Identify which cell holds the provided text, then report its (X, Y) central coordinate. 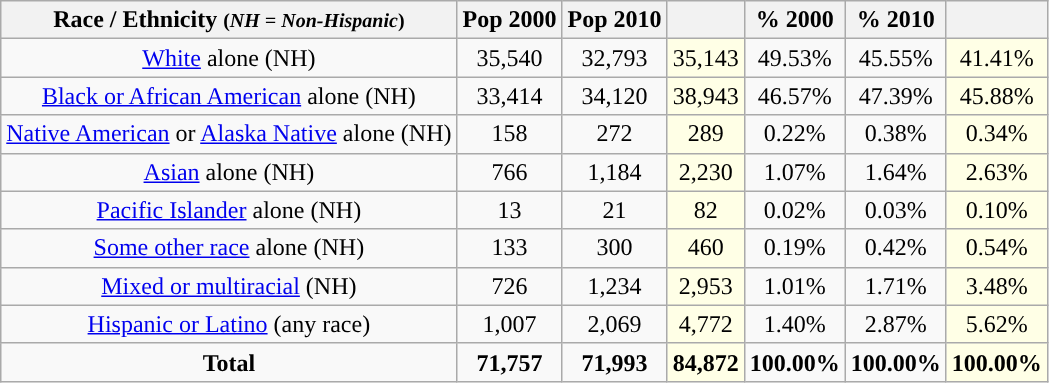
0.19% (794, 248)
1.64% (896, 172)
1.71% (896, 286)
34,120 (614, 96)
49.53% (794, 58)
82 (706, 210)
0.03% (896, 210)
0.42% (896, 248)
Asian alone (NH) (229, 172)
766 (510, 172)
35,143 (706, 58)
2,230 (706, 172)
1,184 (614, 172)
Hispanic or Latino (any race) (229, 324)
13 (510, 210)
38,943 (706, 96)
47.39% (896, 96)
32,793 (614, 58)
21 (614, 210)
Total (229, 362)
0.34% (996, 134)
300 (614, 248)
Mixed or multiracial (NH) (229, 286)
45.55% (896, 58)
460 (706, 248)
4,772 (706, 324)
1,234 (614, 286)
46.57% (794, 96)
0.10% (996, 210)
5.62% (996, 324)
41.41% (996, 58)
71,757 (510, 362)
289 (706, 134)
0.38% (896, 134)
Pop 2010 (614, 20)
1.01% (794, 286)
84,872 (706, 362)
2.63% (996, 172)
3.48% (996, 286)
Black or African American alone (NH) (229, 96)
2,069 (614, 324)
2.87% (896, 324)
Native American or Alaska Native alone (NH) (229, 134)
1.07% (794, 172)
726 (510, 286)
Race / Ethnicity (NH = Non-Hispanic) (229, 20)
0.02% (794, 210)
45.88% (996, 96)
33,414 (510, 96)
Pop 2000 (510, 20)
2,953 (706, 286)
1.40% (794, 324)
272 (614, 134)
133 (510, 248)
0.54% (996, 248)
Pacific Islander alone (NH) (229, 210)
White alone (NH) (229, 58)
% 2000 (794, 20)
35,540 (510, 58)
158 (510, 134)
71,993 (614, 362)
Some other race alone (NH) (229, 248)
% 2010 (896, 20)
1,007 (510, 324)
0.22% (794, 134)
